Output the [X, Y] coordinate of the center of the cell containing the given text.  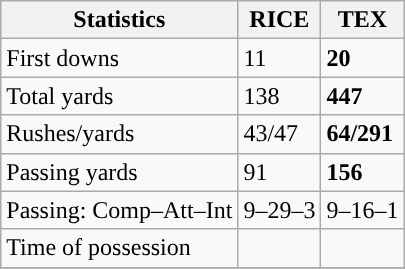
Passing: Comp–Att–Int [120, 210]
Passing yards [120, 172]
9–16–1 [362, 210]
First downs [120, 58]
20 [362, 58]
447 [362, 96]
Statistics [120, 20]
91 [280, 172]
43/47 [280, 134]
Total yards [120, 96]
9–29–3 [280, 210]
RICE [280, 20]
TEX [362, 20]
64/291 [362, 134]
11 [280, 58]
138 [280, 96]
Rushes/yards [120, 134]
156 [362, 172]
Time of possession [120, 248]
